Extract the [x, y] coordinate from the center of the cell holding the provided text.  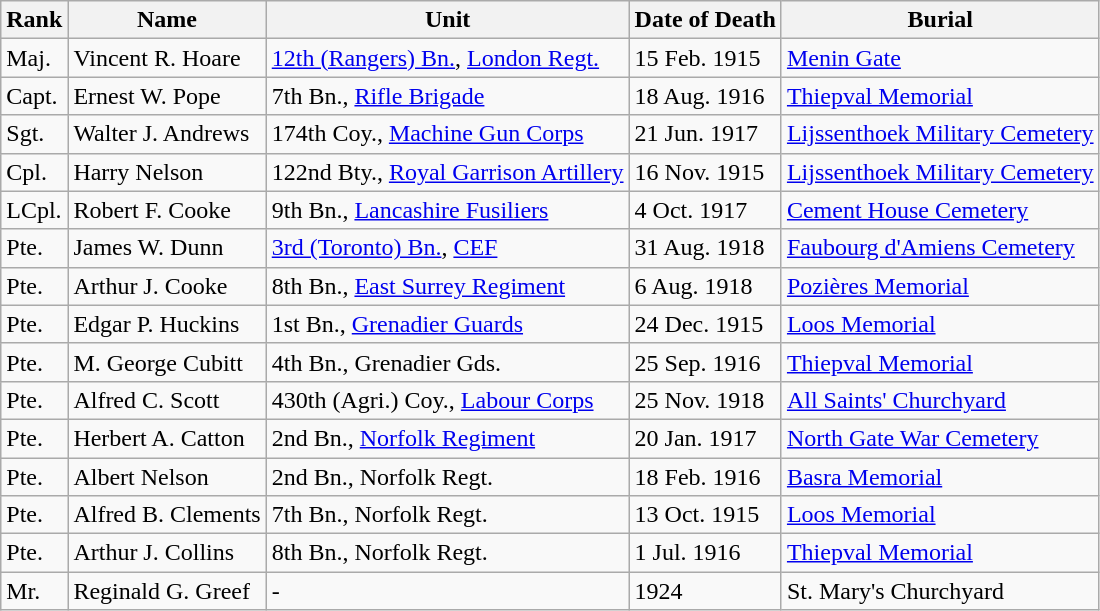
Robert F. Cooke [167, 210]
Maj. [34, 58]
430th (Agri.) Coy., Labour Corps [448, 400]
1 Jul. 1916 [705, 553]
4 Oct. 1917 [705, 210]
12th (Rangers) Bn., London Regt. [448, 58]
25 Nov. 1918 [705, 400]
Capt. [34, 96]
1924 [705, 591]
Herbert A. Catton [167, 438]
15 Feb. 1915 [705, 58]
Alfred C. Scott [167, 400]
4th Bn., Grenadier Gds. [448, 362]
Basra Memorial [940, 477]
6 Aug. 1918 [705, 286]
Cpl. [34, 172]
LCpl. [34, 210]
16 Nov. 1915 [705, 172]
1st Bn., Grenadier Guards [448, 324]
Arthur J. Cooke [167, 286]
20 Jan. 1917 [705, 438]
13 Oct. 1915 [705, 515]
Edgar P. Huckins [167, 324]
24 Dec. 1915 [705, 324]
7th Bn., Norfolk Regt. [448, 515]
Burial [940, 20]
Rank [34, 20]
Arthur J. Collins [167, 553]
Name [167, 20]
2nd Bn., Norfolk Regiment [448, 438]
122nd Bty., Royal Garrison Artillery [448, 172]
Cement House Cemetery [940, 210]
18 Feb. 1916 [705, 477]
Date of Death [705, 20]
2nd Bn., Norfolk Regt. [448, 477]
Faubourg d'Amiens Cemetery [940, 248]
M. George Cubitt [167, 362]
Sgt. [34, 134]
James W. Dunn [167, 248]
174th Coy., Machine Gun Corps [448, 134]
Unit [448, 20]
All Saints' Churchyard [940, 400]
7th Bn., Rifle Brigade [448, 96]
Vincent R. Hoare [167, 58]
18 Aug. 1916 [705, 96]
3rd (Toronto) Bn., CEF [448, 248]
Albert Nelson [167, 477]
8th Bn., Norfolk Regt. [448, 553]
Harry Nelson [167, 172]
Menin Gate [940, 58]
21 Jun. 1917 [705, 134]
Ernest W. Pope [167, 96]
North Gate War Cemetery [940, 438]
9th Bn., Lancashire Fusiliers [448, 210]
Mr. [34, 591]
Alfred B. Clements [167, 515]
Reginald G. Greef [167, 591]
25 Sep. 1916 [705, 362]
- [448, 591]
31 Aug. 1918 [705, 248]
8th Bn., East Surrey Regiment [448, 286]
St. Mary's Churchyard [940, 591]
Walter J. Andrews [167, 134]
Pozières Memorial [940, 286]
